Provide the (X, Y) coordinate of the cell's center where the given text is located.  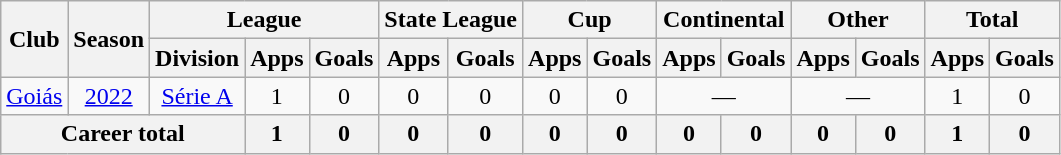
Cup (590, 20)
State League (451, 20)
Goiás (34, 96)
2022 (109, 96)
Continental (724, 20)
Season (109, 39)
Série A (198, 96)
Total (992, 20)
Other (858, 20)
League (264, 20)
Division (198, 58)
Club (34, 39)
Career total (123, 134)
